Find where the given text appears and provide that cell's center as [x, y] coordinate. 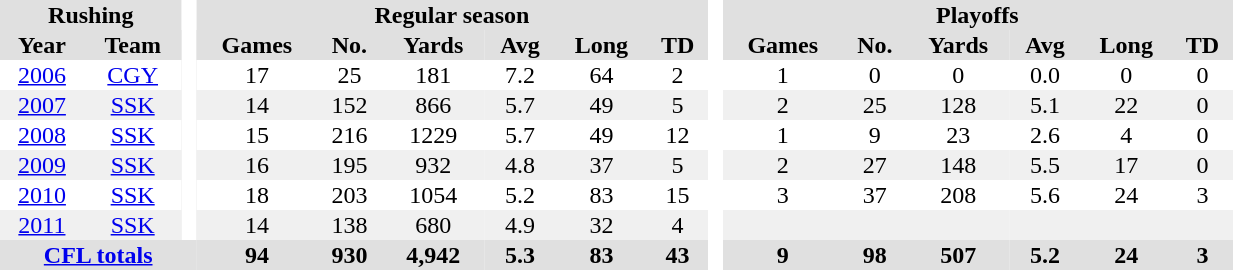
CGY [133, 75]
5.6 [1045, 195]
932 [434, 165]
Rushing [91, 15]
152 [349, 105]
18 [256, 195]
1229 [434, 135]
Year [42, 45]
2009 [42, 165]
866 [434, 105]
148 [958, 165]
64 [602, 75]
4.8 [520, 165]
2008 [42, 135]
5.3 [520, 255]
203 [349, 195]
680 [434, 225]
22 [1126, 105]
930 [349, 255]
216 [349, 135]
2010 [42, 195]
5.1 [1045, 105]
43 [678, 255]
0.0 [1045, 75]
138 [349, 225]
128 [958, 105]
27 [874, 165]
1054 [434, 195]
CFL totals [98, 255]
98 [874, 255]
195 [349, 165]
Team [133, 45]
507 [958, 255]
94 [256, 255]
2007 [42, 105]
5.5 [1045, 165]
2.6 [1045, 135]
16 [256, 165]
7.2 [520, 75]
208 [958, 195]
4.9 [520, 225]
2011 [42, 225]
32 [602, 225]
2006 [42, 75]
Playoffs [977, 15]
Regular season [452, 15]
181 [434, 75]
12 [678, 135]
4,942 [434, 255]
23 [958, 135]
